Find where the given text appears and provide that cell's center as (X, Y) coordinate. 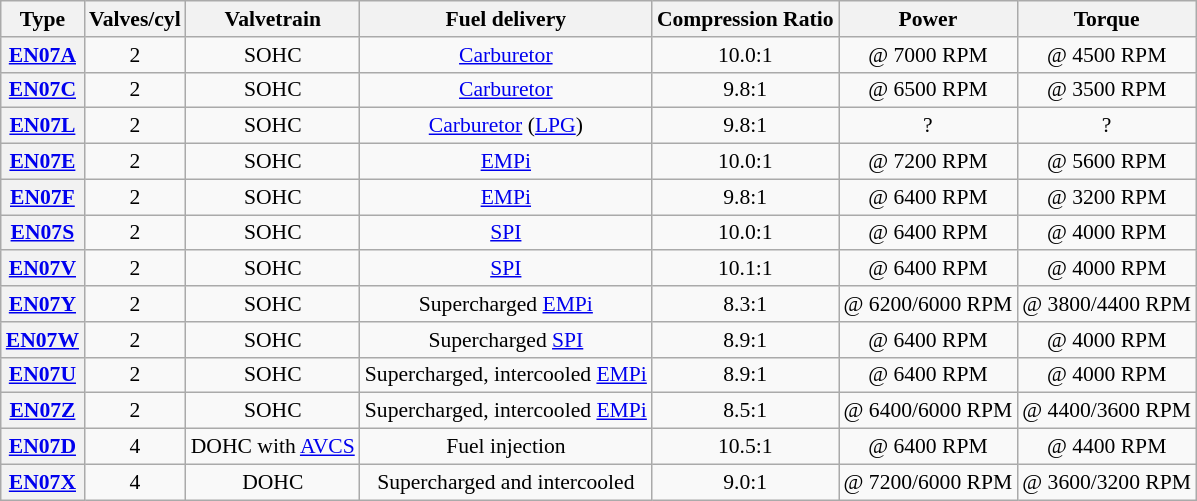
EN07C (42, 90)
EN07Y (42, 304)
EN07U (42, 375)
Compression Ratio (746, 19)
Fuel injection (506, 447)
EN07V (42, 269)
10.5:1 (746, 447)
@ 4400/3600 RPM (1106, 411)
@ 3600/3200 RPM (1106, 482)
Carburetor (LPG) (506, 126)
EN07W (42, 340)
EN07F (42, 197)
Valvetrain (273, 19)
10.1:1 (746, 269)
Supercharged EMPi (506, 304)
EN07L (42, 126)
Fuel delivery (506, 19)
@ 3200 RPM (1106, 197)
EN07E (42, 162)
EN07D (42, 447)
8.5:1 (746, 411)
Valves/cyl (135, 19)
8.3:1 (746, 304)
EN07Z (42, 411)
Type (42, 19)
EN07S (42, 233)
@ 6200/6000 RPM (928, 304)
Supercharged SPI (506, 340)
Supercharged and intercooled (506, 482)
Power (928, 19)
@ 4400 RPM (1106, 447)
@ 3500 RPM (1106, 90)
@ 7200 RPM (928, 162)
EN07A (42, 55)
@ 6400/6000 RPM (928, 411)
DOHC with AVCS (273, 447)
@ 3800/4400 RPM (1106, 304)
@ 6500 RPM (928, 90)
@ 7200/6000 RPM (928, 482)
EN07X (42, 482)
DOHC (273, 482)
9.0:1 (746, 482)
@ 7000 RPM (928, 55)
@ 4500 RPM (1106, 55)
Torque (1106, 19)
@ 5600 RPM (1106, 162)
